Find where the given text appears and provide that cell's center as [x, y] coordinate. 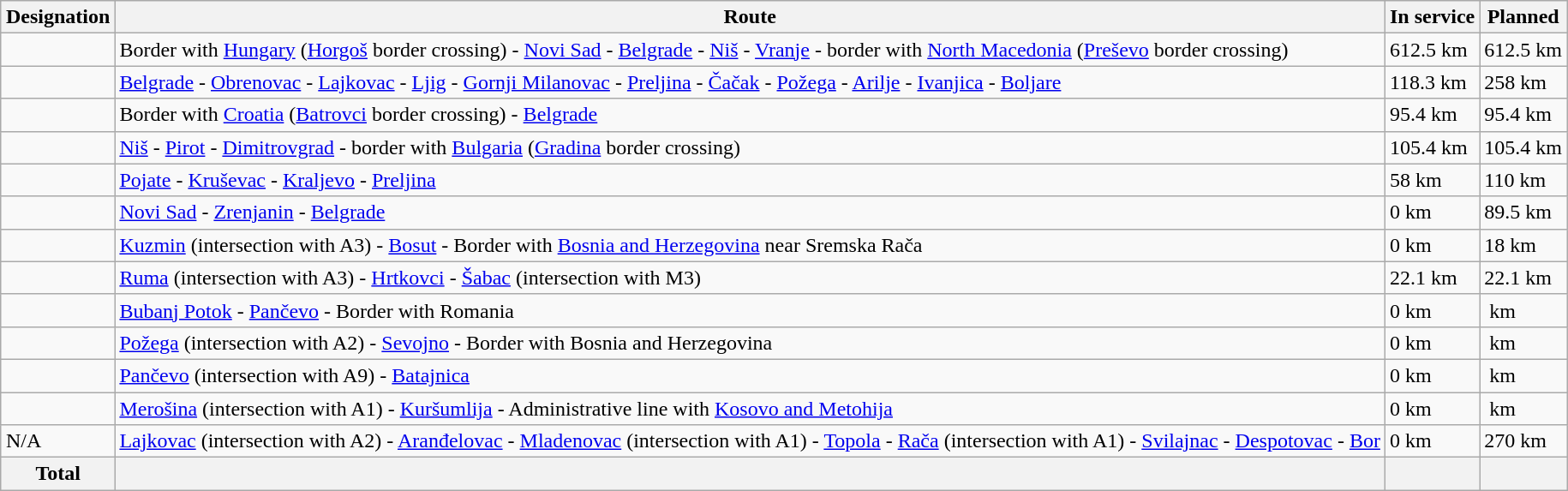
118.3 km [1432, 82]
258 km [1523, 82]
Designation [57, 17]
18 km [1523, 245]
In service [1432, 17]
Pančevo (intersection with A9) - Batajnica [751, 375]
Novi Sad - Zrenjanin - Belgrade [751, 213]
270 km [1523, 441]
Kuzmin (intersection with A3) - Bosut - Border with Bosnia and Herzegovina near Sremska Rača [751, 245]
58 km [1432, 180]
Border with Hungary (Horgoš border crossing) - Novi Sad - Belgrade - Niš - Vranje - border with North Macedonia (Preševo border crossing) [751, 50]
Niš - Pirot - Dimitrovgrad - border with Bulgaria (Gradina border crossing) [751, 147]
Border with Croatia (Batrovci border crossing) - Belgrade [751, 115]
89.5 km [1523, 213]
Požega (intersection with A2) - Sevojno - Border with Bosnia and Herzegovina [751, 343]
Ruma (intersection with A3) - Hrtkovci - Šabac (intersection with M3) [751, 278]
Bubanj Potok - Pančevo - Border with Romania [751, 310]
Route [751, 17]
N/A [57, 441]
Planned [1523, 17]
Total [57, 474]
Belgrade - Obrenovac - Lajkovac - Ljig - Gornji Milanovac - Preljina - Čačak - Požega - Arilje - Ivanjica - Boljare [751, 82]
Merošina (intersection with A1) - Kuršumlija - Administrative line with Kosovo and Metohija [751, 409]
110 km [1523, 180]
Pojate - Kruševac - Kraljevo - Preljina [751, 180]
